From the cell containing the given text, extract its center point as [X, Y] coordinate. 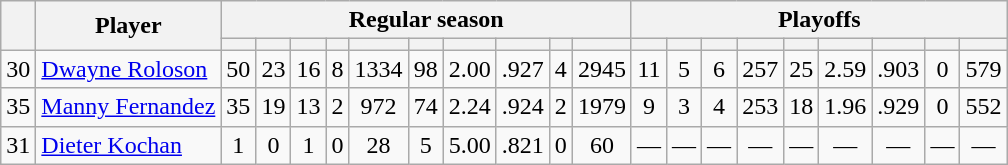
18 [802, 107]
552 [984, 107]
16 [308, 69]
3 [684, 107]
30 [18, 69]
.927 [522, 69]
31 [18, 145]
253 [760, 107]
2945 [602, 69]
5.00 [470, 145]
9 [648, 107]
50 [238, 69]
8 [338, 69]
2.00 [470, 69]
1334 [378, 69]
972 [378, 107]
28 [378, 145]
.924 [522, 107]
2.24 [470, 107]
25 [802, 69]
Dieter Kochan [128, 145]
Playoffs [819, 20]
Manny Fernandez [128, 107]
.903 [898, 69]
579 [984, 69]
Dwayne Roloson [128, 69]
.929 [898, 107]
11 [648, 69]
Regular season [426, 20]
23 [274, 69]
2.59 [846, 69]
.821 [522, 145]
19 [274, 107]
74 [426, 107]
Player [128, 26]
6 [720, 69]
60 [602, 145]
257 [760, 69]
98 [426, 69]
1979 [602, 107]
1.96 [846, 107]
13 [308, 107]
